Provide the [X, Y] coordinate of the cell's center where the given text is located.  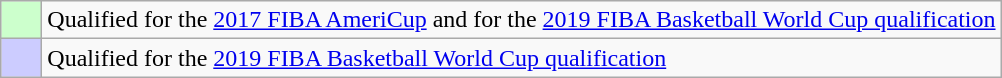
Qualified for the 2017 FIBA AmeriCup and for the 2019 FIBA Basketball World Cup qualification [522, 20]
Qualified for the 2019 FIBA Basketball World Cup qualification [522, 58]
